Scan for the cell matching the given text and deliver its [x, y] coordinate at center. 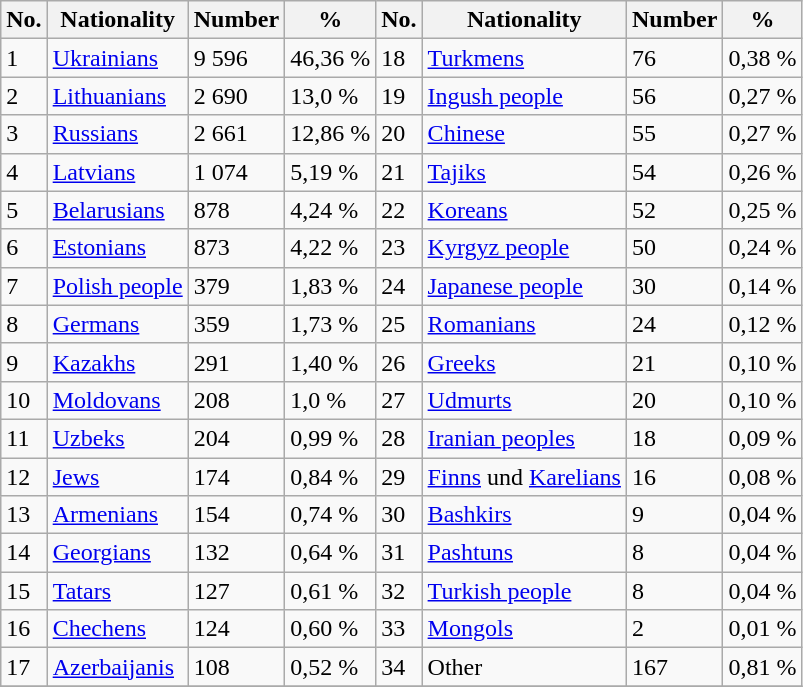
76 [674, 58]
Koreans [524, 210]
4,22 % [330, 248]
27 [399, 400]
9 596 [236, 58]
1,73 % [330, 324]
50 [674, 248]
2 690 [236, 96]
878 [236, 210]
0,25 % [762, 210]
Udmurts [524, 400]
0,09 % [762, 438]
167 [674, 667]
1,40 % [330, 362]
Finns und Karelians [524, 477]
13,0 % [330, 96]
1,0 % [330, 400]
Chechens [118, 629]
15 [24, 591]
Greeks [524, 362]
Tatars [118, 591]
0,74 % [330, 515]
31 [399, 553]
0,08 % [762, 477]
29 [399, 477]
Iranian peoples [524, 438]
Belarusians [118, 210]
Romanians [524, 324]
Kyrgyz people [524, 248]
1,83 % [330, 286]
Georgians [118, 553]
Other [524, 667]
19 [399, 96]
13 [24, 515]
Latvians [118, 172]
Russians [118, 134]
291 [236, 362]
379 [236, 286]
Uzbeks [118, 438]
Tajiks [524, 172]
Moldovans [118, 400]
Ukrainians [118, 58]
46,36 % [330, 58]
Armenians [118, 515]
0,84 % [330, 477]
Lithuanians [118, 96]
28 [399, 438]
55 [674, 134]
0,81 % [762, 667]
Pashtuns [524, 553]
0,14 % [762, 286]
108 [236, 667]
56 [674, 96]
0,12 % [762, 324]
4,24 % [330, 210]
0,64 % [330, 553]
12 [24, 477]
Turkish people [524, 591]
127 [236, 591]
11 [24, 438]
14 [24, 553]
25 [399, 324]
208 [236, 400]
Turkmens [524, 58]
Bashkirs [524, 515]
4 [24, 172]
Polish people [118, 286]
0,24 % [762, 248]
873 [236, 248]
6 [24, 248]
0,99 % [330, 438]
2 661 [236, 134]
Japanese people [524, 286]
Ingush people [524, 96]
0,60 % [330, 629]
3 [24, 134]
0,61 % [330, 591]
10 [24, 400]
54 [674, 172]
Mongols [524, 629]
174 [236, 477]
5 [24, 210]
Azerbaijanis [118, 667]
7 [24, 286]
32 [399, 591]
0,26 % [762, 172]
Chinese [524, 134]
12,86 % [330, 134]
132 [236, 553]
359 [236, 324]
1 [24, 58]
Kazakhs [118, 362]
34 [399, 667]
0,38 % [762, 58]
204 [236, 438]
Jews [118, 477]
1 074 [236, 172]
52 [674, 210]
154 [236, 515]
0,01 % [762, 629]
Germans [118, 324]
124 [236, 629]
23 [399, 248]
5,19 % [330, 172]
Estonians [118, 248]
26 [399, 362]
33 [399, 629]
22 [399, 210]
0,52 % [330, 667]
17 [24, 667]
